Determine the [x, y] coordinate at the center of the cell enclosing the given text.  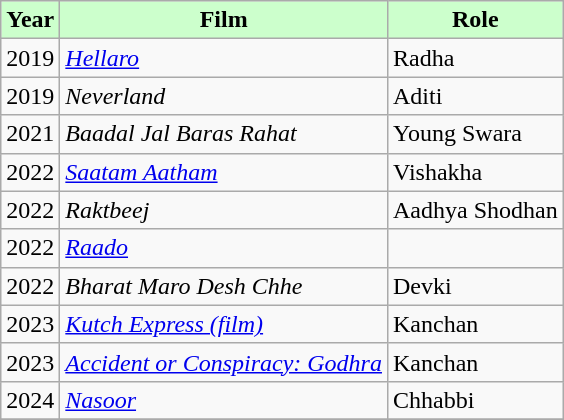
Vishakha [475, 172]
Baadal Jal Baras Rahat [224, 134]
Aadhya Shodhan [475, 210]
2024 [30, 400]
Chhabbi [475, 400]
Year [30, 20]
Saatam Aatham [224, 172]
Kutch Express (film) [224, 324]
Young Swara [475, 134]
Neverland [224, 96]
Accident or Conspiracy: Godhra [224, 362]
2021 [30, 134]
Raado [224, 248]
Hellaro [224, 58]
Bharat Maro Desh Chhe [224, 286]
Role [475, 20]
Raktbeej [224, 210]
Devki [475, 286]
Nasoor [224, 400]
Aditi [475, 96]
Film [224, 20]
Radha [475, 58]
